Detect which cell encompasses the target text, then output its (X, Y) center coordinate. 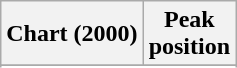
Peakposition (189, 34)
Chart (2000) (72, 34)
